Determine the [x, y] coordinate at the center of the cell enclosing the given text.  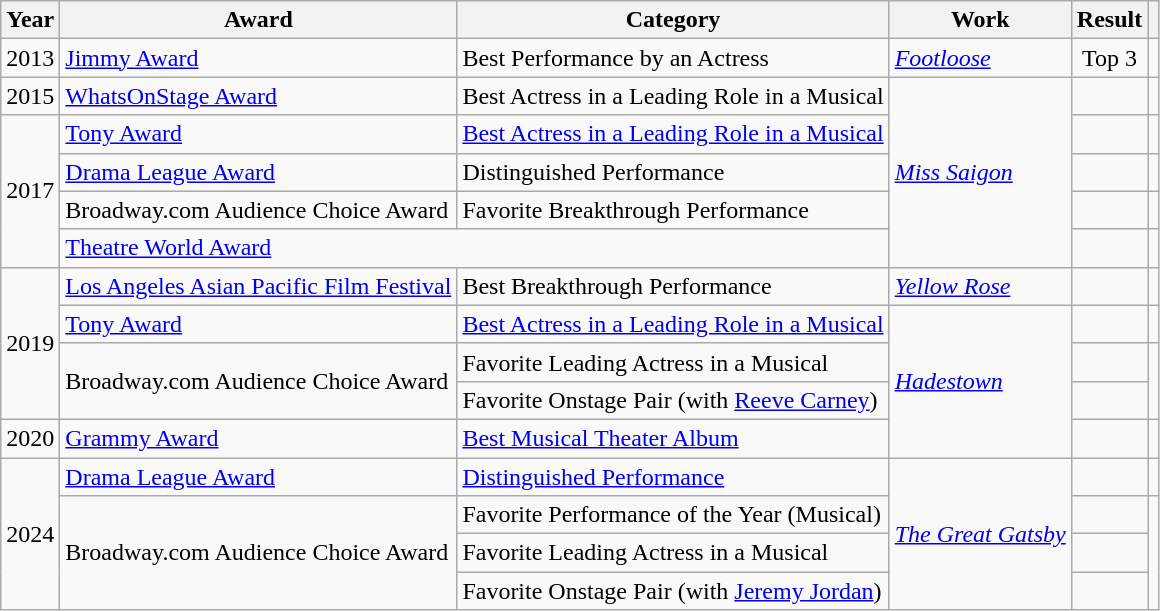
Los Angeles Asian Pacific Film Festival [258, 286]
2017 [30, 191]
Favorite Onstage Pair (with Jeremy Jordan) [673, 591]
Miss Saigon [980, 172]
Grammy Award [258, 438]
2013 [30, 58]
The Great Gatsby [980, 534]
Result [1109, 20]
Favorite Breakthrough Performance [673, 210]
Top 3 [1109, 58]
2019 [30, 343]
Work [980, 20]
2015 [30, 96]
Favorite Performance of the Year (Musical) [673, 515]
Footloose [980, 58]
Best Musical Theater Album [673, 438]
WhatsOnStage Award [258, 96]
Award [258, 20]
Best Performance by an Actress [673, 58]
Yellow Rose [980, 286]
Favorite Onstage Pair (with Reeve Carney) [673, 400]
2020 [30, 438]
2024 [30, 534]
Year [30, 20]
Hadestown [980, 381]
Jimmy Award [258, 58]
Category [673, 20]
Theatre World Award [474, 248]
Best Breakthrough Performance [673, 286]
